Output the [X, Y] coordinate of the center of the cell containing the given text.  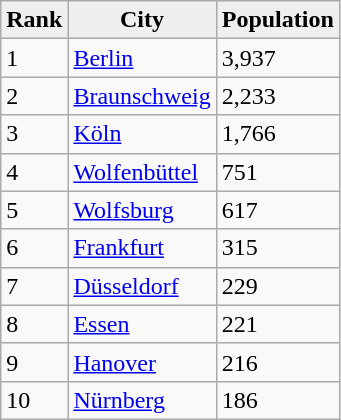
Essen [142, 324]
186 [278, 400]
1,766 [278, 134]
City [142, 20]
Berlin [142, 58]
1 [34, 58]
221 [278, 324]
315 [278, 248]
3 [34, 134]
Wolfsburg [142, 210]
Population [278, 20]
3,937 [278, 58]
2 [34, 96]
9 [34, 362]
7 [34, 286]
8 [34, 324]
Wolfenbüttel [142, 172]
Hanover [142, 362]
2,233 [278, 96]
617 [278, 210]
5 [34, 210]
Düsseldorf [142, 286]
751 [278, 172]
229 [278, 286]
Braunschweig [142, 96]
Köln [142, 134]
Rank [34, 20]
4 [34, 172]
6 [34, 248]
216 [278, 362]
Nürnberg [142, 400]
Frankfurt [142, 248]
10 [34, 400]
